From the cell containing the given text, extract its center point as [X, Y] coordinate. 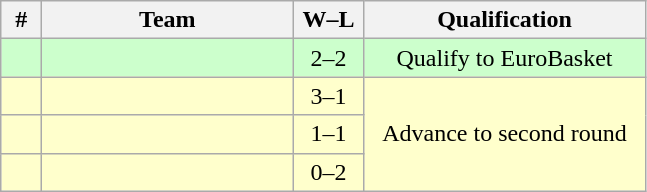
3–1 [328, 96]
Qualification [504, 20]
2–2 [328, 58]
0–2 [328, 172]
Advance to second round [504, 134]
# [22, 20]
Qualify to EuroBasket [504, 58]
Team [168, 20]
1–1 [328, 134]
W–L [328, 20]
